Find where the given text appears and provide that cell's center as [X, Y] coordinate. 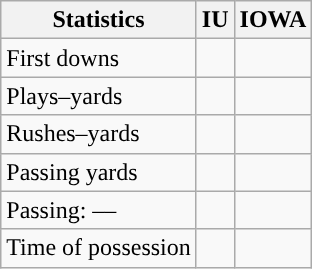
Statistics [99, 20]
Passing yards [99, 172]
Passing: –– [99, 210]
Plays–yards [99, 96]
IOWA [273, 20]
Rushes–yards [99, 134]
Time of possession [99, 248]
First downs [99, 58]
IU [215, 20]
